Search for the cell housing the specified text and yield its (x, y) center coordinate. 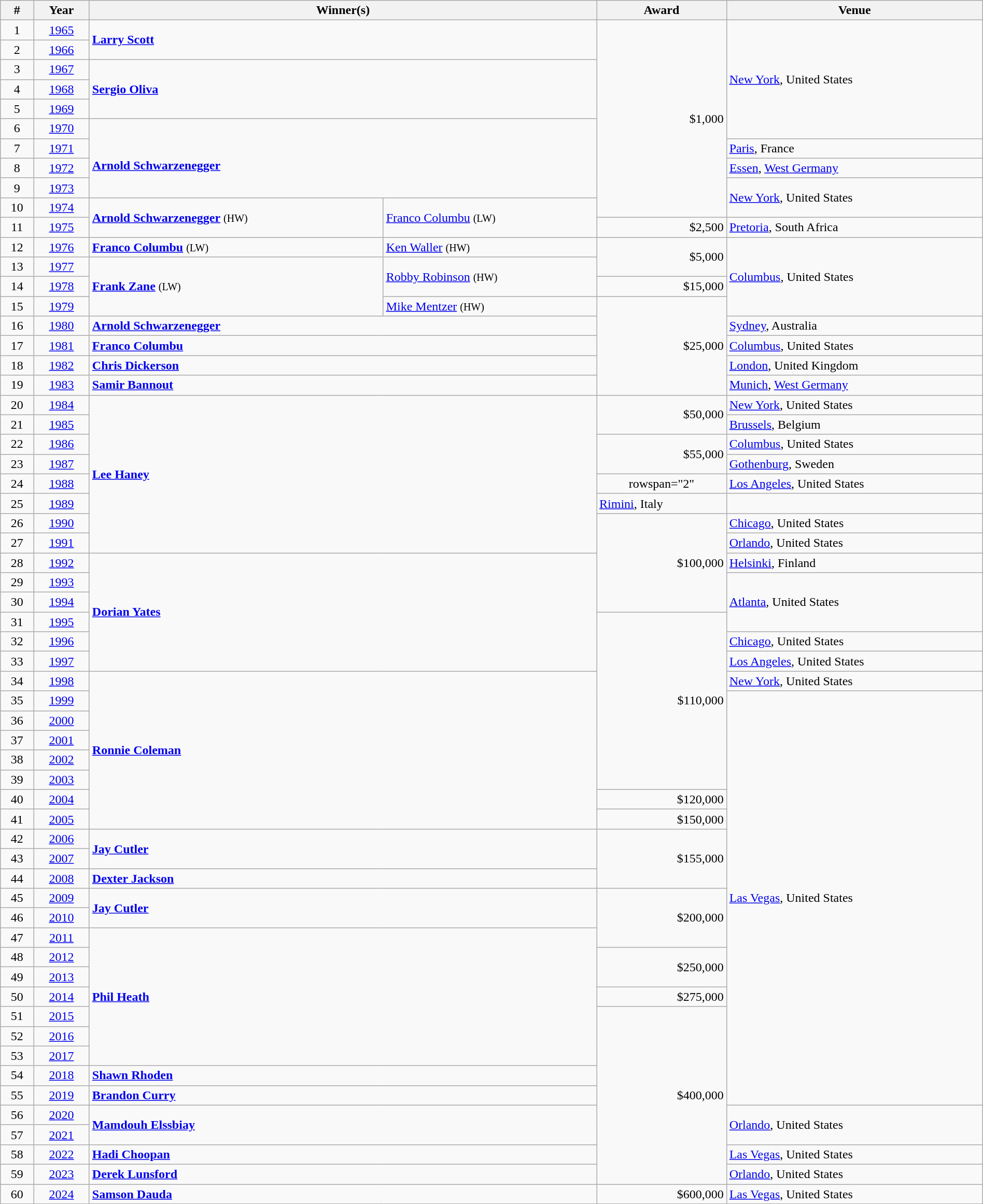
1990 (62, 523)
44 (17, 879)
$15,000 (662, 287)
Winner(s) (343, 10)
$25,000 (662, 346)
2007 (62, 858)
$250,000 (662, 967)
rowspan="2" (662, 484)
2019 (62, 1095)
2012 (62, 957)
Helsinki, Finland (854, 562)
15 (17, 306)
1977 (62, 267)
7 (17, 148)
9 (17, 188)
$200,000 (662, 918)
1965 (62, 30)
1992 (62, 562)
1975 (62, 227)
2001 (62, 740)
$275,000 (662, 997)
36 (17, 720)
Larry Scott (343, 40)
47 (17, 938)
Essen, West Germany (854, 168)
1998 (62, 681)
$100,000 (662, 562)
1970 (62, 129)
60 (17, 1194)
Year (62, 10)
22 (17, 444)
2018 (62, 1075)
Lee Haney (343, 474)
53 (17, 1056)
Arnold Schwarzenegger (HW) (236, 217)
Shawn Rhoden (343, 1075)
56 (17, 1115)
35 (17, 701)
1 (17, 30)
21 (17, 424)
Mamdouh Elssbiay (343, 1125)
14 (17, 287)
37 (17, 740)
43 (17, 858)
$5,000 (662, 257)
1988 (62, 484)
$1,000 (662, 119)
1989 (62, 503)
12 (17, 247)
Award (662, 10)
Frank Zane (LW) (236, 287)
2004 (62, 799)
58 (17, 1154)
2023 (62, 1174)
1997 (62, 661)
1967 (62, 69)
Brussels, Belgium (854, 424)
25 (17, 503)
Ronnie Coleman (343, 750)
46 (17, 918)
49 (17, 977)
1995 (62, 622)
1991 (62, 543)
2020 (62, 1115)
Phil Heath (343, 997)
Ken Waller (HW) (489, 247)
Sergio Oliva (343, 89)
1979 (62, 306)
1987 (62, 464)
2002 (62, 760)
23 (17, 464)
31 (17, 622)
32 (17, 642)
2005 (62, 819)
59 (17, 1174)
42 (17, 839)
1999 (62, 701)
Mike Mentzer (HW) (489, 306)
6 (17, 129)
1972 (62, 168)
$155,000 (662, 858)
2009 (62, 898)
Derek Lunsford (343, 1174)
Atlanta, United States (854, 602)
1968 (62, 89)
2022 (62, 1154)
52 (17, 1036)
3 (17, 69)
1973 (62, 188)
2006 (62, 839)
Samson Dauda (343, 1194)
33 (17, 661)
2000 (62, 720)
1994 (62, 602)
1981 (62, 346)
5 (17, 109)
38 (17, 760)
$600,000 (662, 1194)
Paris, France (854, 148)
1993 (62, 583)
2010 (62, 918)
2003 (62, 780)
1985 (62, 424)
2015 (62, 1016)
Samir Bannout (343, 385)
2021 (62, 1135)
Dorian Yates (343, 612)
$50,000 (662, 415)
51 (17, 1016)
1976 (62, 247)
1969 (62, 109)
50 (17, 997)
34 (17, 681)
2017 (62, 1056)
1984 (62, 405)
1971 (62, 148)
39 (17, 780)
1996 (62, 642)
Franco Columbu (343, 346)
1974 (62, 207)
$120,000 (662, 799)
Rimini, Italy (662, 503)
London, United Kingdom (854, 365)
10 (17, 207)
$55,000 (662, 454)
28 (17, 562)
2011 (62, 938)
2024 (62, 1194)
2016 (62, 1036)
20 (17, 405)
Venue (854, 10)
1966 (62, 50)
2014 (62, 997)
$400,000 (662, 1096)
1980 (62, 326)
48 (17, 957)
Dexter Jackson (343, 879)
55 (17, 1095)
1983 (62, 385)
24 (17, 484)
$2,500 (662, 227)
45 (17, 898)
Chris Dickerson (343, 365)
# (17, 10)
16 (17, 326)
57 (17, 1135)
Hadi Choopan (343, 1154)
Pretoria, South Africa (854, 227)
Robby Robinson (HW) (489, 277)
18 (17, 365)
2013 (62, 977)
19 (17, 385)
1982 (62, 365)
2 (17, 50)
54 (17, 1075)
30 (17, 602)
$150,000 (662, 819)
40 (17, 799)
8 (17, 168)
27 (17, 543)
13 (17, 267)
4 (17, 89)
11 (17, 227)
1986 (62, 444)
2008 (62, 879)
29 (17, 583)
Brandon Curry (343, 1095)
Munich, West Germany (854, 385)
17 (17, 346)
41 (17, 819)
Sydney, Australia (854, 326)
26 (17, 523)
1978 (62, 287)
$110,000 (662, 701)
Gothenburg, Sweden (854, 464)
